Identify which cell holds the provided text, then report its [x, y] central coordinate. 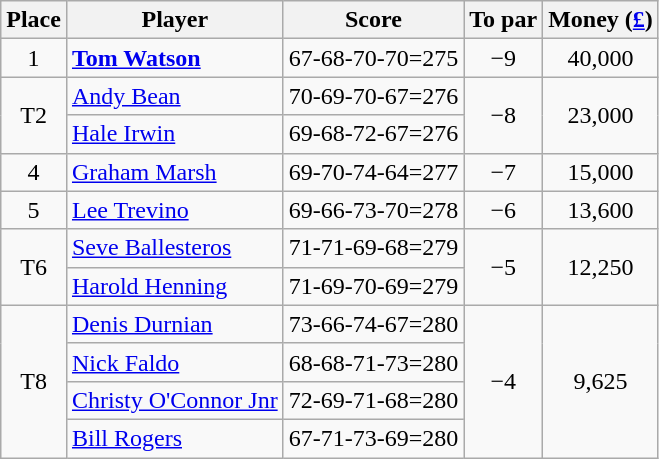
−4 [504, 381]
Place [34, 20]
Nick Faldo [174, 362]
−5 [504, 267]
Lee Trevino [174, 210]
1 [34, 58]
69-70-74-64=277 [374, 172]
71-71-69-68=279 [374, 248]
23,000 [601, 115]
73-66-74-67=280 [374, 324]
70-69-70-67=276 [374, 96]
T6 [34, 267]
15,000 [601, 172]
Andy Bean [174, 96]
T8 [34, 381]
5 [34, 210]
Christy O'Connor Jnr [174, 400]
Money (£) [601, 20]
Player [174, 20]
71-69-70-69=279 [374, 286]
−6 [504, 210]
40,000 [601, 58]
67-71-73-69=280 [374, 438]
9,625 [601, 381]
Hale Irwin [174, 134]
Denis Durnian [174, 324]
−8 [504, 115]
Harold Henning [174, 286]
13,600 [601, 210]
Graham Marsh [174, 172]
69-66-73-70=278 [374, 210]
Bill Rogers [174, 438]
−9 [504, 58]
To par [504, 20]
67-68-70-70=275 [374, 58]
Tom Watson [174, 58]
Seve Ballesteros [174, 248]
4 [34, 172]
12,250 [601, 267]
69-68-72-67=276 [374, 134]
72-69-71-68=280 [374, 400]
−7 [504, 172]
68-68-71-73=280 [374, 362]
T2 [34, 115]
Score [374, 20]
